Search for the cell housing the specified text and yield its (X, Y) center coordinate. 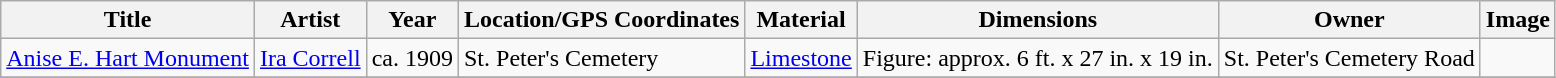
Image (1518, 20)
St. Peter's Cemetery Road (1349, 58)
St. Peter's Cemetery (601, 58)
Ira Correll (310, 58)
Title (128, 20)
Location/GPS Coordinates (601, 20)
ca. 1909 (412, 58)
Artist (310, 20)
Owner (1349, 20)
Year (412, 20)
Dimensions (1038, 20)
Figure: approx. 6 ft. x 27 in. x 19 in. (1038, 58)
Material (801, 20)
Anise E. Hart Monument (128, 58)
Limestone (801, 58)
